Pinpoint the cell where the given text exists, returning its [X, Y] midpoint coordinate. 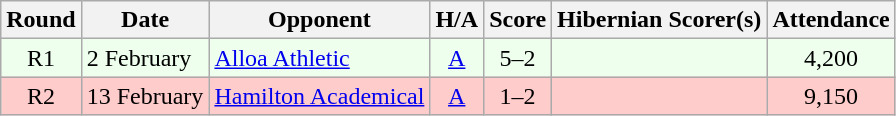
Hibernian Scorer(s) [660, 20]
Round [41, 20]
Attendance [831, 20]
2 February [145, 58]
Hamilton Academical [320, 96]
1–2 [518, 96]
R1 [41, 58]
Alloa Athletic [320, 58]
Score [518, 20]
13 February [145, 96]
H/A [457, 20]
Opponent [320, 20]
Date [145, 20]
9,150 [831, 96]
5–2 [518, 58]
4,200 [831, 58]
R2 [41, 96]
